Return [x, y] of the center of cell containing provided text 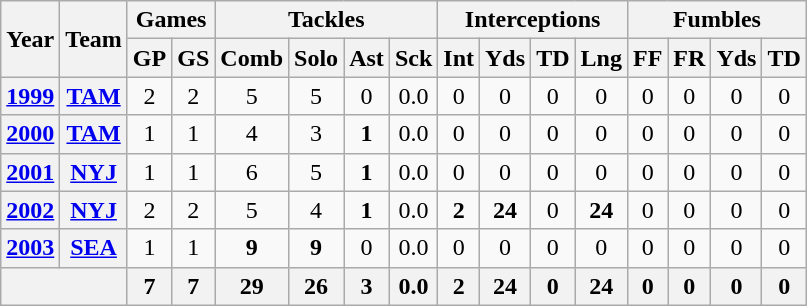
Interceptions [533, 20]
SEA [94, 248]
Lng [601, 58]
26 [316, 286]
Int [459, 58]
FR [690, 58]
2000 [30, 134]
Sck [413, 58]
Games [170, 20]
1999 [30, 96]
Team [94, 39]
Fumbles [716, 20]
Ast [367, 58]
FF [647, 58]
Tackles [326, 20]
2002 [30, 210]
6 [252, 172]
2003 [30, 248]
GP [149, 58]
GS [194, 58]
Comb [252, 58]
29 [252, 286]
Solo [316, 58]
Year [30, 39]
2001 [30, 172]
